Output the [X, Y] coordinate of the center of the cell containing the given text.  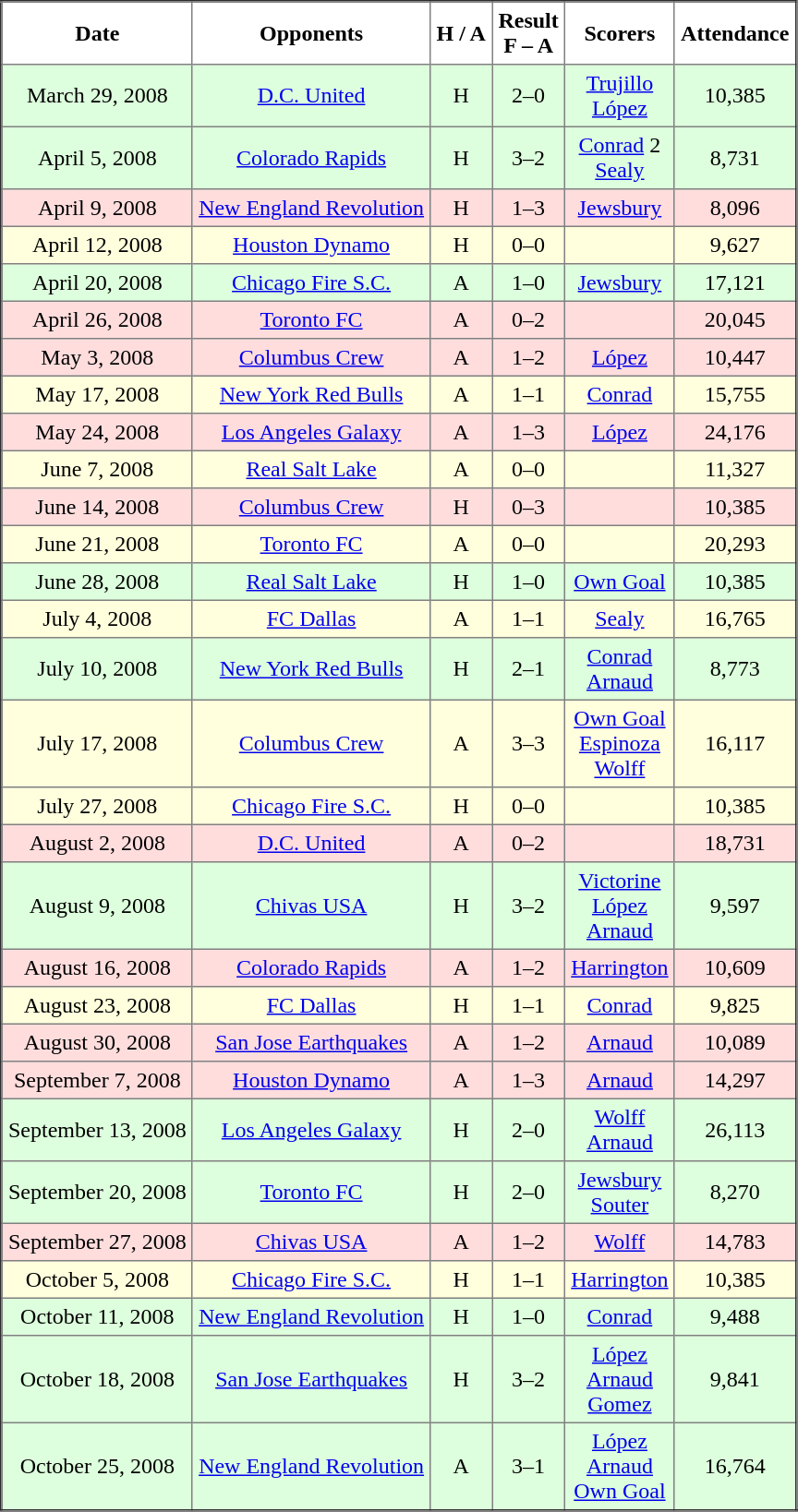
June 28, 2008 [98, 582]
September 20, 2008 [98, 1193]
October 25, 2008 [98, 1466]
Own Goal [621, 582]
10,089 [735, 1042]
20,045 [735, 319]
ResultF – A [528, 33]
2–1 [528, 669]
14,783 [735, 1242]
August 23, 2008 [98, 1005]
16,117 [735, 743]
May 3, 2008 [98, 357]
June 7, 2008 [98, 469]
August 16, 2008 [98, 967]
Attendance [735, 33]
Wolff Arnaud [621, 1130]
April 5, 2008 [98, 158]
3–1 [528, 1466]
Sealy [621, 618]
August 30, 2008 [98, 1042]
8,096 [735, 208]
August 2, 2008 [98, 843]
July 17, 2008 [98, 743]
Opponents [310, 33]
18,731 [735, 843]
May 17, 2008 [98, 394]
20,293 [735, 544]
July 4, 2008 [98, 618]
Conrad 2 Sealy [621, 158]
October 5, 2008 [98, 1279]
16,765 [735, 618]
0–3 [528, 507]
April 9, 2008 [98, 208]
15,755 [735, 394]
Victorine López Arnaud [621, 906]
July 10, 2008 [98, 669]
10,447 [735, 357]
September 13, 2008 [98, 1130]
April 12, 2008 [98, 245]
17,121 [735, 282]
9,825 [735, 1005]
López Arnaud Gomez [621, 1379]
Trujillo López [621, 96]
López Arnaud Own Goal [621, 1466]
September 27, 2008 [98, 1242]
24,176 [735, 432]
9,841 [735, 1379]
September 7, 2008 [98, 1080]
October 11, 2008 [98, 1316]
H / A [462, 33]
9,488 [735, 1316]
May 24, 2008 [98, 432]
June 21, 2008 [98, 544]
9,627 [735, 245]
Conrad Arnaud [621, 669]
26,113 [735, 1130]
3–3 [528, 743]
8,270 [735, 1193]
Wolff [621, 1242]
14,297 [735, 1080]
August 9, 2008 [98, 906]
11,327 [735, 469]
10,609 [735, 967]
March 29, 2008 [98, 96]
July 27, 2008 [98, 806]
Jewsbury Souter [621, 1193]
Scorers [621, 33]
Own Goal Espinoza Wolff [621, 743]
June 14, 2008 [98, 507]
16,764 [735, 1466]
Date [98, 33]
9,597 [735, 906]
October 18, 2008 [98, 1379]
April 20, 2008 [98, 282]
8,773 [735, 669]
April 26, 2008 [98, 319]
8,731 [735, 158]
